For the text-containing cell, return its midpoint in [X, Y] coordinate format. 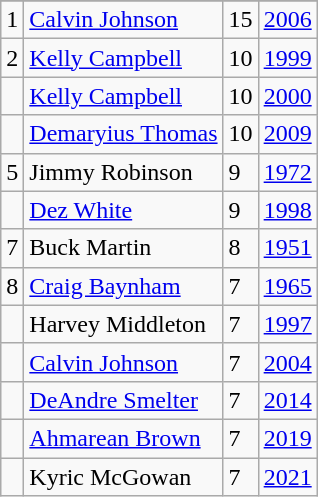
2021 [288, 477]
1999 [288, 58]
DeAndre Smelter [124, 400]
1998 [288, 210]
Buck Martin [124, 248]
5 [12, 172]
Dez White [124, 210]
1951 [288, 248]
2006 [288, 20]
1965 [288, 286]
1972 [288, 172]
Harvey Middleton [124, 324]
Ahmarean Brown [124, 438]
2000 [288, 96]
1997 [288, 324]
Jimmy Robinson [124, 172]
2 [12, 58]
2009 [288, 134]
2014 [288, 400]
2019 [288, 438]
15 [240, 20]
Demaryius Thomas [124, 134]
Craig Baynham [124, 286]
2004 [288, 362]
Kyric McGowan [124, 477]
1 [12, 20]
